Find where the given text appears and provide that cell's center as [x, y] coordinate. 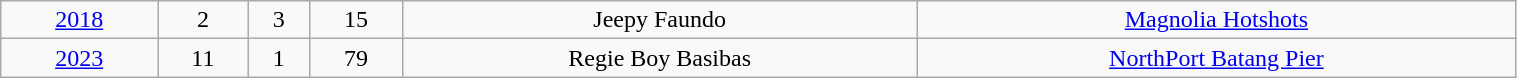
11 [204, 58]
79 [356, 58]
NorthPort Batang Pier [1216, 58]
2018 [80, 20]
Regie Boy Basibas [660, 58]
2023 [80, 58]
3 [278, 20]
Magnolia Hotshots [1216, 20]
15 [356, 20]
1 [278, 58]
Jeepy Faundo [660, 20]
2 [204, 20]
